Scan for the cell matching the given text and deliver its (x, y) coordinate at center. 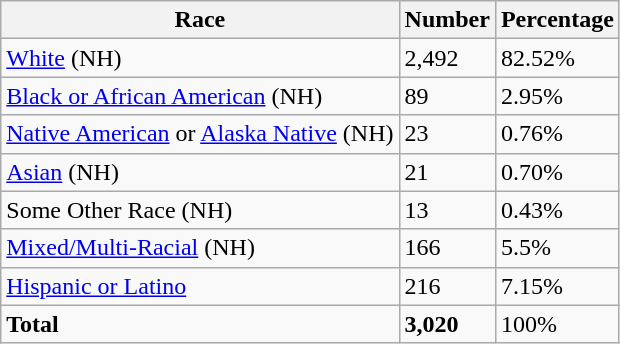
Some Other Race (NH) (200, 210)
82.52% (557, 58)
0.43% (557, 210)
0.76% (557, 134)
100% (557, 324)
166 (447, 248)
2,492 (447, 58)
23 (447, 134)
7.15% (557, 286)
Total (200, 324)
21 (447, 172)
Percentage (557, 20)
Hispanic or Latino (200, 286)
13 (447, 210)
0.70% (557, 172)
Number (447, 20)
Race (200, 20)
Asian (NH) (200, 172)
216 (447, 286)
Native American or Alaska Native (NH) (200, 134)
Mixed/Multi-Racial (NH) (200, 248)
Black or African American (NH) (200, 96)
White (NH) (200, 58)
89 (447, 96)
3,020 (447, 324)
5.5% (557, 248)
2.95% (557, 96)
